Output the [X, Y] coordinate of the center of the cell containing the given text.  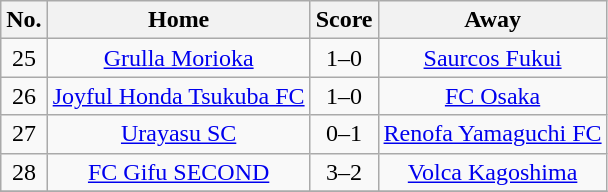
25 [24, 58]
3–2 [344, 172]
Urayasu SC [178, 134]
27 [24, 134]
Score [344, 20]
No. [24, 20]
Joyful Honda Tsukuba FC [178, 96]
FC Osaka [492, 96]
FC Gifu SECOND [178, 172]
Saurcos Fukui [492, 58]
26 [24, 96]
Renofa Yamaguchi FC [492, 134]
Volca Kagoshima [492, 172]
Home [178, 20]
Away [492, 20]
28 [24, 172]
Grulla Morioka [178, 58]
0–1 [344, 134]
